Provide the [X, Y] coordinate of the cell's center where the given text is located.  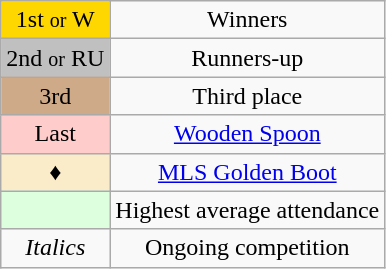
2nd or RU [56, 58]
Highest average attendance [248, 210]
1st or W [56, 20]
Third place [248, 96]
MLS Golden Boot [248, 172]
Ongoing competition [248, 248]
3rd [56, 96]
Wooden Spoon [248, 134]
Italics [56, 248]
Winners [248, 20]
Last [56, 134]
Runners-up [248, 58]
♦ [56, 172]
